Locate the cell with the specified text and output its (x, y) center coordinate. 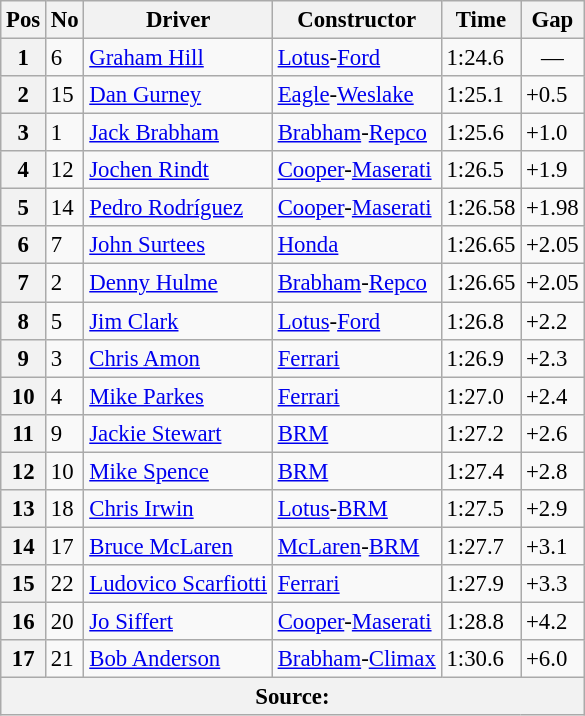
Mike Spence (178, 471)
+1.98 (552, 208)
+4.2 (552, 621)
McLaren-BRM (356, 546)
No (65, 20)
22 (65, 584)
18 (65, 509)
Brabham-Climax (356, 659)
Chris Irwin (178, 509)
11 (24, 433)
1:24.6 (481, 58)
Denny Hulme (178, 283)
Eagle-Weslake (356, 95)
1:25.6 (481, 133)
Jackie Stewart (178, 433)
1:26.58 (481, 208)
+1.9 (552, 170)
Pos (24, 20)
Chris Amon (178, 358)
1:26.8 (481, 321)
21 (65, 659)
Jo Siffert (178, 621)
+0.5 (552, 95)
John Surtees (178, 245)
8 (24, 321)
1:26.5 (481, 170)
+3.3 (552, 584)
1:25.1 (481, 95)
+2.9 (552, 509)
Jochen Rindt (178, 170)
Bruce McLaren (178, 546)
Bob Anderson (178, 659)
1:28.8 (481, 621)
Jack Brabham (178, 133)
1:27.4 (481, 471)
Driver (178, 20)
16 (24, 621)
Constructor (356, 20)
1:27.9 (481, 584)
1:27.7 (481, 546)
Jim Clark (178, 321)
Graham Hill (178, 58)
13 (24, 509)
1:27.0 (481, 396)
Ludovico Scarfiotti (178, 584)
Pedro Rodríguez (178, 208)
+3.1 (552, 546)
+2.2 (552, 321)
+1.0 (552, 133)
1:26.9 (481, 358)
1:27.5 (481, 509)
+2.6 (552, 433)
Lotus-BRM (356, 509)
Mike Parkes (178, 396)
Source: (292, 697)
Honda (356, 245)
1:27.2 (481, 433)
+2.4 (552, 396)
Dan Gurney (178, 95)
Gap (552, 20)
20 (65, 621)
— (552, 58)
1:30.6 (481, 659)
Time (481, 20)
+6.0 (552, 659)
+2.8 (552, 471)
+2.3 (552, 358)
